Scan for the cell matching the given text and deliver its (x, y) coordinate at center. 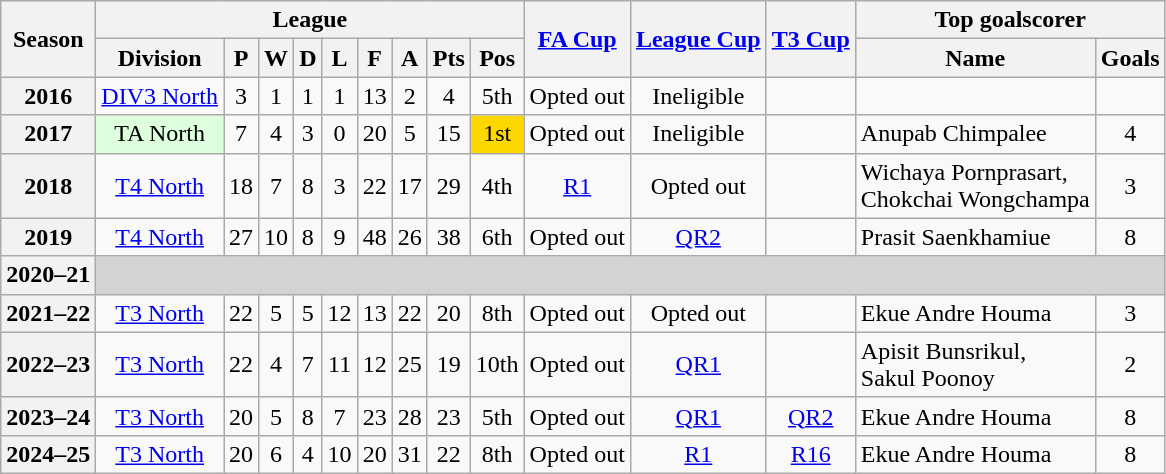
4th (497, 186)
48 (374, 237)
League (310, 20)
FA Cup (577, 39)
Top goalscorer (1010, 20)
6th (497, 237)
2017 (48, 134)
Division (160, 58)
Pos (497, 58)
27 (242, 237)
Wichaya Pornprasart, Chokchai Wongchampa (975, 186)
Name (975, 58)
L (340, 58)
2016 (48, 96)
Goals (1130, 58)
15 (448, 134)
9 (340, 237)
R16 (810, 454)
18 (242, 186)
2023–24 (48, 416)
TA North (160, 134)
League Cup (698, 39)
28 (410, 416)
F (374, 58)
0 (340, 134)
Season (48, 39)
2019 (48, 237)
26 (410, 237)
31 (410, 454)
Anupab Chimpalee (975, 134)
17 (410, 186)
D (308, 58)
25 (410, 364)
1st (497, 134)
Apisit Bunsrikul, Sakul Poonoy (975, 364)
2021–22 (48, 313)
Pts (448, 58)
19 (448, 364)
29 (448, 186)
2022–23 (48, 364)
6 (276, 454)
11 (340, 364)
2020–21 (48, 275)
Prasit Saenkhamiue (975, 237)
W (276, 58)
T3 Cup (810, 39)
2024–25 (48, 454)
A (410, 58)
38 (448, 237)
10th (497, 364)
P (242, 58)
2018 (48, 186)
DIV3 North (160, 96)
